Capture the cell that displays the provided text and extract its [X, Y] central coordinate. 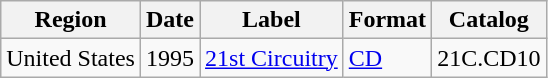
Region [71, 20]
21st Circuitry [272, 58]
CD [387, 58]
1995 [170, 58]
Format [387, 20]
United States [71, 58]
21C.CD10 [489, 58]
Catalog [489, 20]
Label [272, 20]
Date [170, 20]
